Identify which cell holds the provided text, then report its (X, Y) central coordinate. 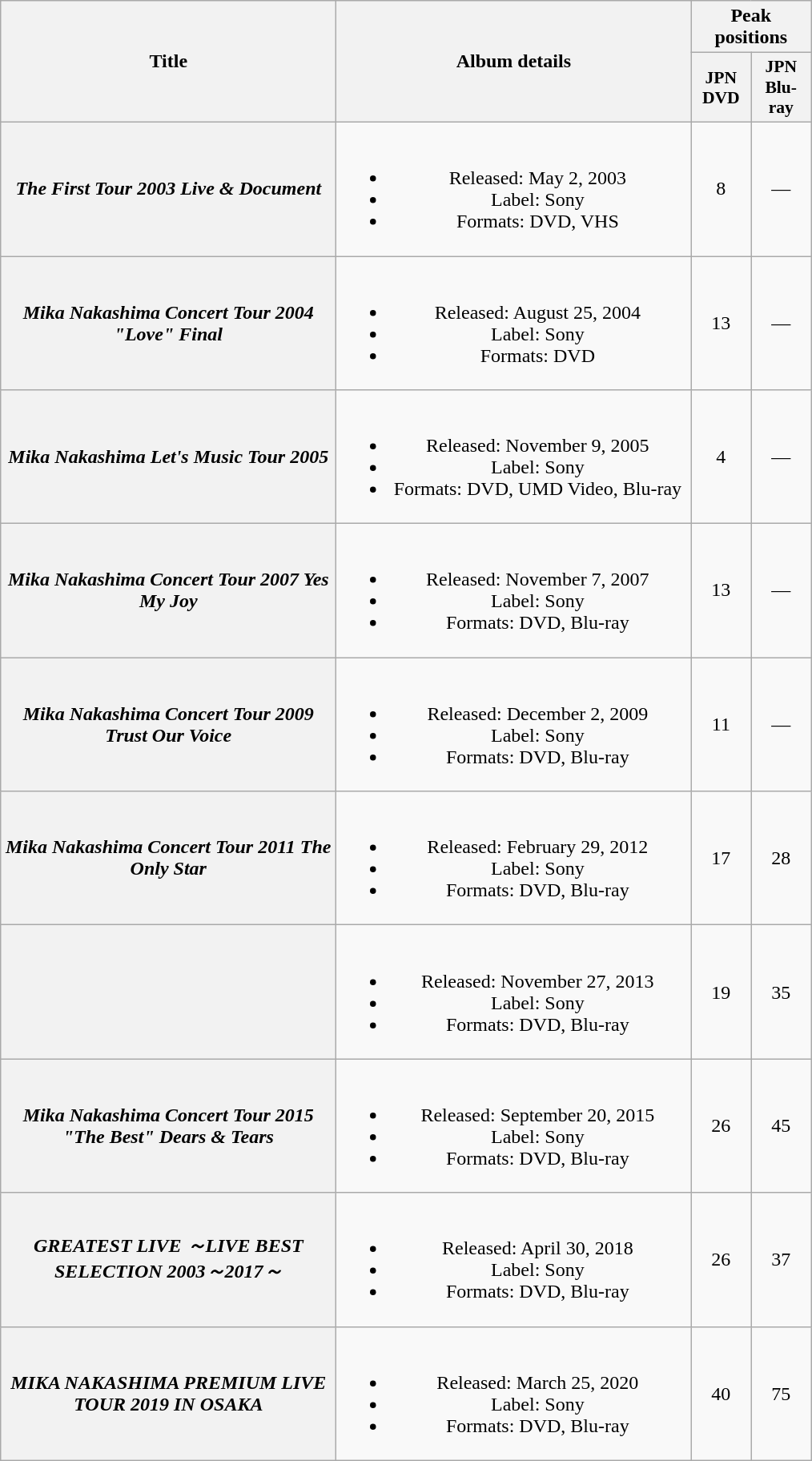
JPN Blu-ray (782, 88)
Released: February 29, 2012Label: SonyFormats: DVD, Blu-ray (514, 859)
4 (721, 457)
19 (721, 992)
Mika Nakashima Concert Tour 2011 The Only Star (168, 859)
Peak positions (751, 27)
Mika Nakashima Concert Tour 2015 "The Best" Dears & Tears (168, 1126)
40 (721, 1394)
Released: March 25, 2020Label: SonyFormats: DVD, Blu-ray (514, 1394)
Released: December 2, 2009Label: SonyFormats: DVD, Blu-ray (514, 724)
45 (782, 1126)
Released: April 30, 2018Label: SonyFormats: DVD, Blu-ray (514, 1259)
Mika Nakashima Concert Tour 2004 "Love" Final (168, 324)
The First Tour 2003 Live & Document (168, 189)
Released: August 25, 2004Label: SonyFormats: DVD (514, 324)
Title (168, 62)
35 (782, 992)
Released: November 27, 2013Label: SonyFormats: DVD, Blu-ray (514, 992)
11 (721, 724)
28 (782, 859)
Released: May 2, 2003Label: SonyFormats: DVD, VHS (514, 189)
8 (721, 189)
Mika Nakashima Let's Music Tour 2005 (168, 457)
75 (782, 1394)
MIKA NAKASHIMA PREMIUM LIVE TOUR 2019 IN OSAKA (168, 1394)
Mika Nakashima Concert Tour 2009 Trust Our Voice (168, 724)
Released: September 20, 2015Label: SonyFormats: DVD, Blu-ray (514, 1126)
Released: November 9, 2005Label: SonyFormats: DVD, UMD Video, Blu-ray (514, 457)
Album details (514, 62)
GREATEST LIVE ～LIVE BEST SELECTION 2003～2017～ (168, 1259)
Mika Nakashima Concert Tour 2007 Yes My Joy (168, 591)
Released: November 7, 2007Label: SonyFormats: DVD, Blu-ray (514, 591)
JPN DVD (721, 88)
37 (782, 1259)
17 (721, 859)
